Scan for the cell matching the given text and deliver its [x, y] coordinate at center. 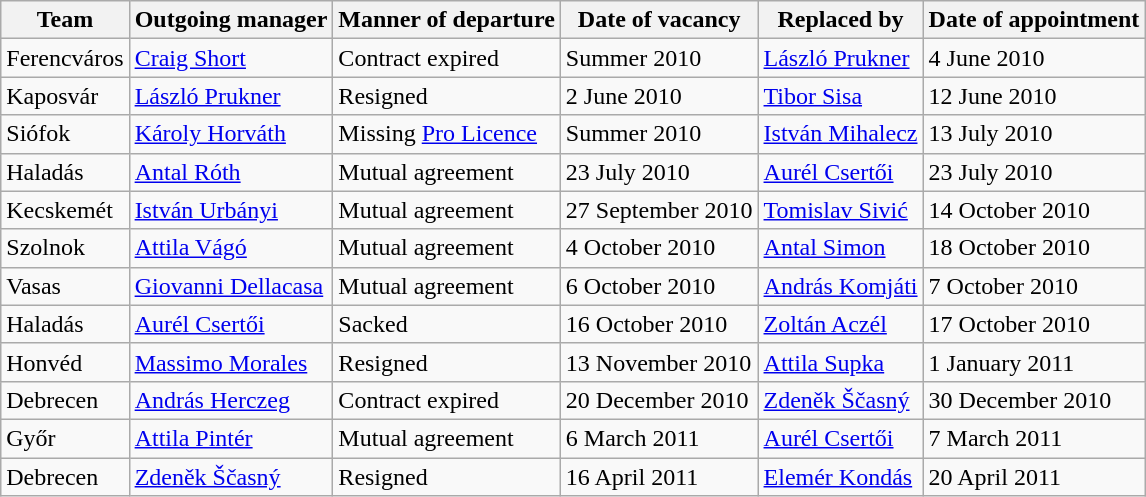
Antal Simon [840, 248]
Honvéd [65, 362]
Outgoing manager [231, 20]
Antal Róth [231, 172]
Massimo Morales [231, 362]
Siófok [65, 134]
Attila Pintér [231, 438]
Szolnok [65, 248]
14 October 2010 [1034, 210]
András Komjáti [840, 286]
20 December 2010 [659, 400]
6 October 2010 [659, 286]
17 October 2010 [1034, 324]
Attila Vágó [231, 248]
Giovanni Dellacasa [231, 286]
7 October 2010 [1034, 286]
Ferencváros [65, 58]
27 September 2010 [659, 210]
20 April 2011 [1034, 477]
Replaced by [840, 20]
13 November 2010 [659, 362]
16 April 2011 [659, 477]
7 March 2011 [1034, 438]
4 June 2010 [1034, 58]
András Herczeg [231, 400]
Tibor Sisa [840, 96]
Károly Horváth [231, 134]
18 October 2010 [1034, 248]
István Urbányi [231, 210]
4 October 2010 [659, 248]
Craig Short [231, 58]
István Mihalecz [840, 134]
Elemér Kondás [840, 477]
Attila Supka [840, 362]
1 January 2011 [1034, 362]
Sacked [446, 324]
Date of vacancy [659, 20]
Győr [65, 438]
30 December 2010 [1034, 400]
Kaposvár [65, 96]
2 June 2010 [659, 96]
6 March 2011 [659, 438]
Zoltán Aczél [840, 324]
16 October 2010 [659, 324]
Tomislav Sivić [840, 210]
13 July 2010 [1034, 134]
Vasas [65, 286]
Missing Pro Licence [446, 134]
Team [65, 20]
Manner of departure [446, 20]
Date of appointment [1034, 20]
Kecskemét [65, 210]
12 June 2010 [1034, 96]
